Provide the [x, y] coordinate of the cell's center where the given text is located.  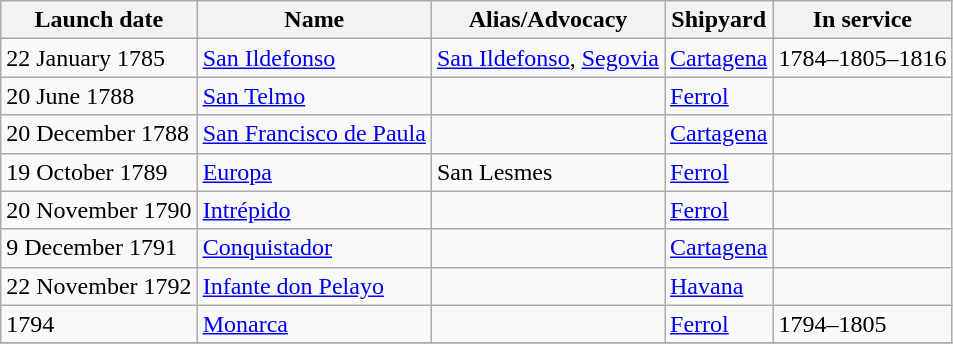
San Ildefonso, Segovia [548, 58]
1784–1805–1816 [862, 58]
Launch date [99, 20]
San Ildefonso [314, 58]
In service [862, 20]
San Lesmes [548, 172]
Infante don Pelayo [314, 286]
Intrépido [314, 210]
Name [314, 20]
Monarca [314, 324]
San Francisco de Paula [314, 134]
San Telmo [314, 96]
22 November 1792 [99, 286]
1794 [99, 324]
Conquistador [314, 248]
1794–1805 [862, 324]
22 January 1785 [99, 58]
Havana [718, 286]
20 November 1790 [99, 210]
20 June 1788 [99, 96]
Shipyard [718, 20]
19 October 1789 [99, 172]
9 December 1791 [99, 248]
Europa [314, 172]
20 December 1788 [99, 134]
Alias/Advocacy [548, 20]
